Search for the cell housing the specified text and yield its [X, Y] center coordinate. 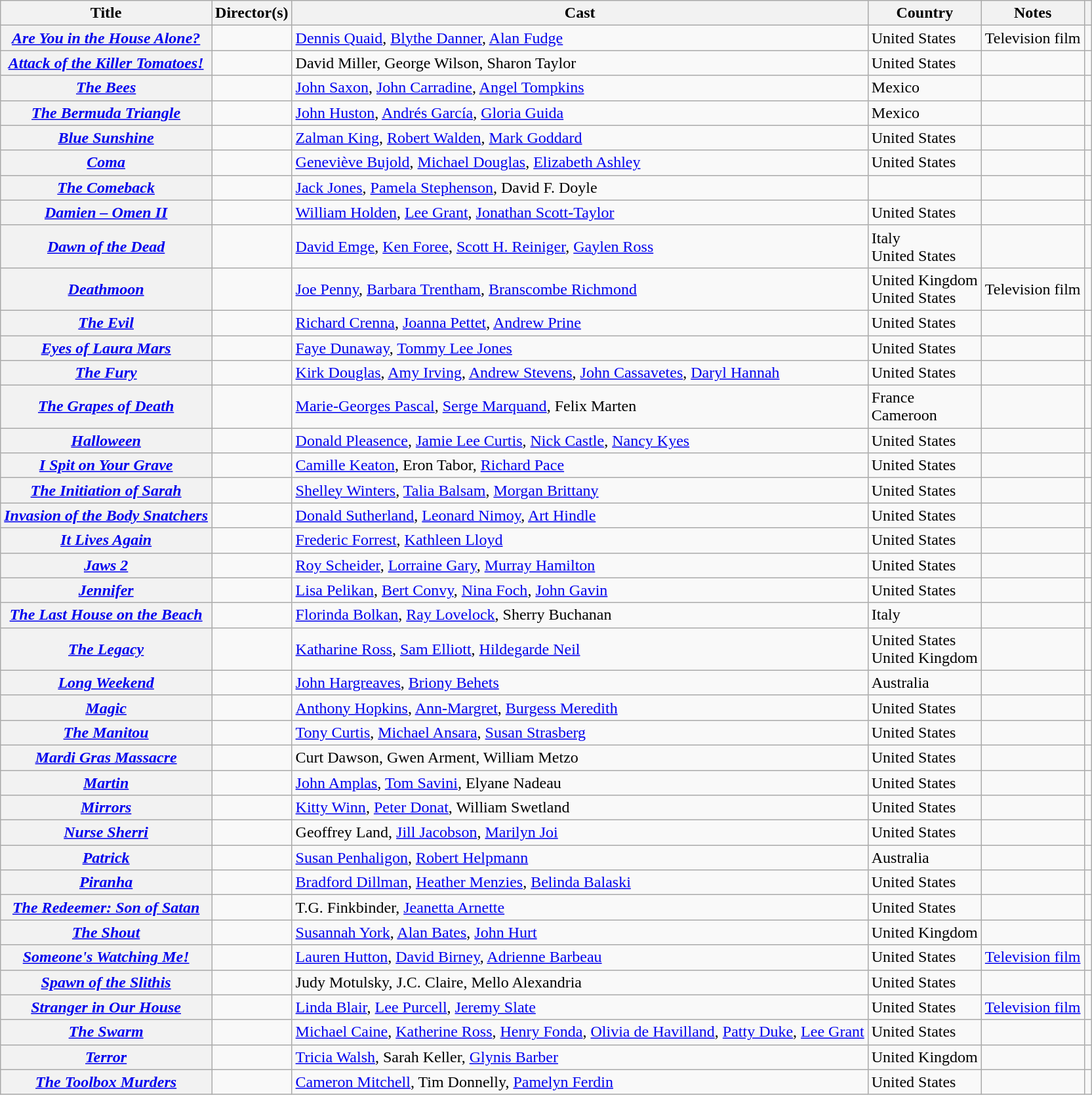
United KingdomUnited States [925, 289]
Mardi Gras Massacre [106, 757]
Martin [106, 782]
William Holden, Lee Grant, Jonathan Scott-Taylor [580, 212]
Dawn of the Dead [106, 247]
Title [106, 13]
Richard Crenna, Joanna Pettet, Andrew Prine [580, 323]
Coma [106, 163]
Long Weekend [106, 683]
Susan Penhaligon, Robert Helpmann [580, 858]
The Bees [106, 88]
Blue Sunshine [106, 138]
The Toolbox Murders [106, 1082]
Judy Motulsky, J.C. Claire, Mello Alexandria [580, 982]
Michael Caine, Katherine Ross, Henry Fonda, Olivia de Havilland, Patty Duke, Lee Grant [580, 1032]
The Swarm [106, 1032]
Jack Jones, Pamela Stephenson, David F. Doyle [580, 188]
Country [925, 13]
Mirrors [106, 808]
Cameron Mitchell, Tim Donnelly, Pamelyn Ferdin [580, 1082]
The Bermuda Triangle [106, 113]
ItalyUnited States [925, 247]
The Legacy [106, 649]
Donald Sutherland, Leonard Nimoy, Art Hindle [580, 515]
Geoffrey Land, Jill Jacobson, Marilyn Joi [580, 833]
Nurse Sherri [106, 833]
John Saxon, John Carradine, Angel Tompkins [580, 88]
Invasion of the Body Snatchers [106, 515]
Katharine Ross, Sam Elliott, Hildegarde Neil [580, 649]
Joe Penny, Barbara Trentham, Branscombe Richmond [580, 289]
Donald Pleasence, Jamie Lee Curtis, Nick Castle, Nancy Kyes [580, 441]
Kirk Douglas, Amy Irving, Andrew Stevens, John Cassavetes, Daryl Hannah [580, 373]
The Last House on the Beach [106, 615]
United StatesUnited Kingdom [925, 649]
Lauren Hutton, David Birney, Adrienne Barbeau [580, 957]
The Grapes of Death [106, 407]
Halloween [106, 441]
It Lives Again [106, 540]
Tricia Walsh, Sarah Keller, Glynis Barber [580, 1057]
Jaws 2 [106, 565]
Piranha [106, 883]
John Amplas, Tom Savini, Elyane Nadeau [580, 782]
Terror [106, 1057]
Anthony Hopkins, Ann-Margret, Burgess Meredith [580, 707]
Cast [580, 13]
David Miller, George Wilson, Sharon Taylor [580, 63]
Patrick [106, 858]
Tony Curtis, Michael Ansara, Susan Strasberg [580, 732]
Italy [925, 615]
Someone's Watching Me! [106, 957]
Damien – Omen II [106, 212]
Lisa Pelikan, Bert Convy, Nina Foch, John Gavin [580, 590]
Notes [1032, 13]
Roy Scheider, Lorraine Gary, Murray Hamilton [580, 565]
Deathmoon [106, 289]
Are You in the House Alone? [106, 38]
T.G. Finkbinder, Jeanetta Arnette [580, 907]
Magic [106, 707]
Camille Keaton, Eron Tabor, Richard Pace [580, 466]
Geneviève Bujold, Michael Douglas, Elizabeth Ashley [580, 163]
Stranger in Our House [106, 1007]
The Shout [106, 932]
Zalman King, Robert Walden, Mark Goddard [580, 138]
David Emge, Ken Foree, Scott H. Reiniger, Gaylen Ross [580, 247]
John Huston, Andrés García, Gloria Guida [580, 113]
Kitty Winn, Peter Donat, William Swetland [580, 808]
Bradford Dillman, Heather Menzies, Belinda Balaski [580, 883]
Linda Blair, Lee Purcell, Jeremy Slate [580, 1007]
The Fury [106, 373]
The Comeback [106, 188]
Director(s) [252, 13]
Jennifer [106, 590]
Attack of the Killer Tomatoes! [106, 63]
The Manitou [106, 732]
The Initiation of Sarah [106, 490]
Marie-Georges Pascal, Serge Marquand, Felix Marten [580, 407]
The Redeemer: Son of Satan [106, 907]
Dennis Quaid, Blythe Danner, Alan Fudge [580, 38]
I Spit on Your Grave [106, 466]
Eyes of Laura Mars [106, 348]
Spawn of the Slithis [106, 982]
The Evil [106, 323]
Susannah York, Alan Bates, John Hurt [580, 932]
Florinda Bolkan, Ray Lovelock, Sherry Buchanan [580, 615]
Frederic Forrest, Kathleen Lloyd [580, 540]
FranceCameroon [925, 407]
John Hargreaves, Briony Behets [580, 683]
Curt Dawson, Gwen Arment, William Metzo [580, 757]
Shelley Winters, Talia Balsam, Morgan Brittany [580, 490]
Faye Dunaway, Tommy Lee Jones [580, 348]
